Pinpoint the cell where the given text exists, returning its [x, y] midpoint coordinate. 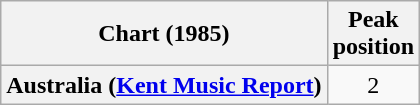
Australia (Kent Music Report) [164, 85]
Chart (1985) [164, 34]
2 [373, 85]
Peakposition [373, 34]
